Return [x, y] of the center of cell containing provided text 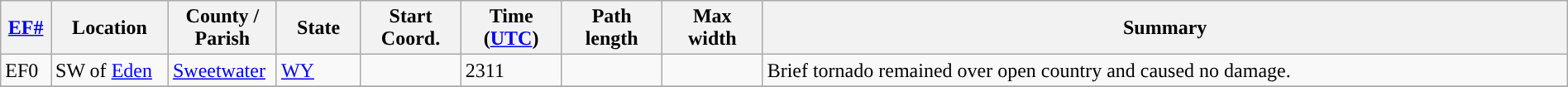
Start Coord. [411, 28]
Time (UTC) [511, 28]
Location [110, 28]
Summary [1164, 28]
Max width [713, 28]
2311 [511, 70]
State [318, 28]
WY [318, 70]
County / Parish [222, 28]
EF0 [26, 70]
Sweetwater [222, 70]
EF# [26, 28]
SW of Eden [110, 70]
Path length [612, 28]
Brief tornado remained over open country and caused no damage. [1164, 70]
